Scan for the cell matching the given text and deliver its [x, y] coordinate at center. 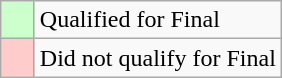
Did not qualify for Final [158, 58]
Qualified for Final [158, 20]
